For the text-containing cell, return its midpoint in (X, Y) coordinate format. 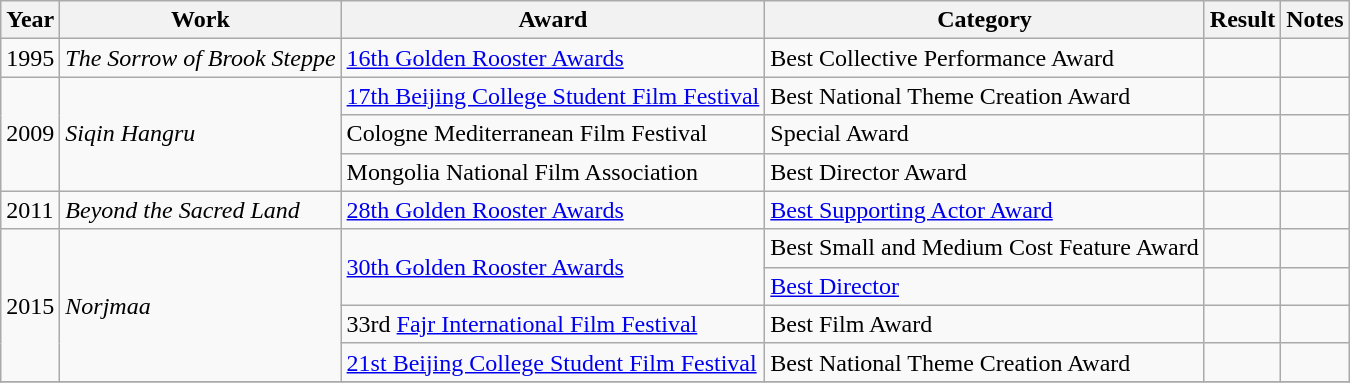
Award (553, 20)
Special Award (984, 134)
2011 (30, 210)
1995 (30, 58)
Notes (1315, 20)
2015 (30, 305)
Best Supporting Actor Award (984, 210)
The Sorrow of Brook Steppe (200, 58)
Cologne Mediterranean Film Festival (553, 134)
Siqin Hangru (200, 134)
33rd Fajr International Film Festival (553, 324)
Best Small and Medium Cost Feature Award (984, 248)
Work (200, 20)
Best Director (984, 286)
Best Film Award (984, 324)
2009 (30, 134)
17th Beijing College Student Film Festival (553, 96)
Best Collective Performance Award (984, 58)
16th Golden Rooster Awards (553, 58)
Result (1242, 20)
Best Director Award (984, 172)
Norjmaa (200, 305)
28th Golden Rooster Awards (553, 210)
30th Golden Rooster Awards (553, 267)
Category (984, 20)
Mongolia National Film Association (553, 172)
Year (30, 20)
Beyond the Sacred Land (200, 210)
21st Beijing College Student Film Festival (553, 362)
